Detect which cell encompasses the target text, then output its (X, Y) center coordinate. 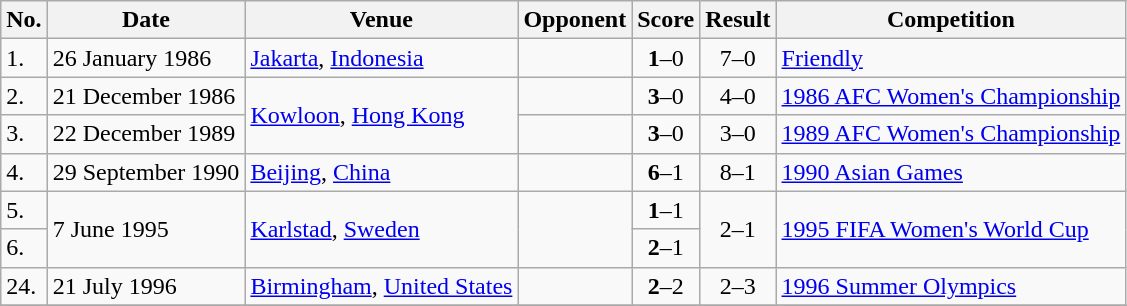
1990 Asian Games (951, 172)
24. (24, 286)
2. (24, 96)
Date (146, 20)
29 September 1990 (146, 172)
Kowloon, Hong Kong (382, 115)
Beijing, China (382, 172)
Birmingham, United States (382, 286)
6–1 (666, 172)
Competition (951, 20)
3. (24, 134)
Jakarta, Indonesia (382, 58)
No. (24, 20)
5. (24, 210)
Result (738, 20)
Score (666, 20)
21 December 1986 (146, 96)
21 July 1996 (146, 286)
1996 Summer Olympics (951, 286)
1. (24, 58)
1986 AFC Women's Championship (951, 96)
Friendly (951, 58)
1–1 (666, 210)
8–1 (738, 172)
Karlstad, Sweden (382, 229)
1–0 (666, 58)
26 January 1986 (146, 58)
2–3 (738, 286)
1995 FIFA Women's World Cup (951, 229)
7 June 1995 (146, 229)
4. (24, 172)
Opponent (575, 20)
22 December 1989 (146, 134)
4–0 (738, 96)
7–0 (738, 58)
Venue (382, 20)
1989 AFC Women's Championship (951, 134)
2–2 (666, 286)
6. (24, 248)
